Extract the (X, Y) coordinate from the center of the cell holding the provided text.  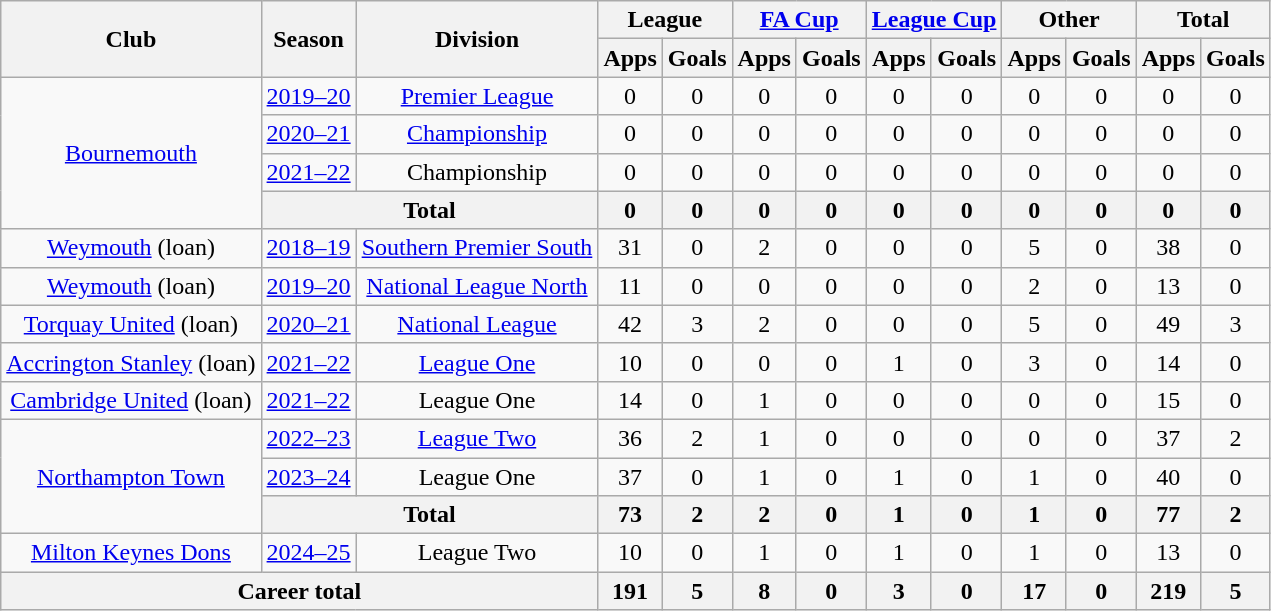
National League North (477, 286)
Premier League (477, 96)
Accrington Stanley (loan) (131, 362)
219 (1168, 591)
League Cup (934, 20)
2022–23 (308, 438)
2018–19 (308, 248)
National League (477, 324)
Cambridge United (loan) (131, 400)
38 (1168, 248)
Northampton Town (131, 476)
77 (1168, 515)
11 (630, 286)
2024–25 (308, 553)
Bournemouth (131, 153)
League (665, 20)
Division (477, 39)
Other (1069, 20)
15 (1168, 400)
17 (1034, 591)
49 (1168, 324)
Torquay United (loan) (131, 324)
Season (308, 39)
Club (131, 39)
40 (1168, 477)
2023–24 (308, 477)
42 (630, 324)
Career total (300, 591)
73 (630, 515)
31 (630, 248)
191 (630, 591)
Milton Keynes Dons (131, 553)
36 (630, 438)
8 (764, 591)
FA Cup (799, 20)
Southern Premier South (477, 248)
